Return the [x, y] coordinate for the center point of the cell that contains the specified text.  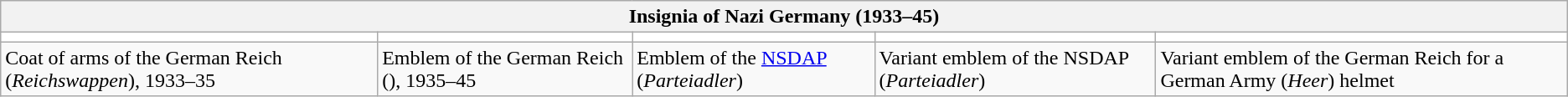
Coat of arms of the German Reich (Reichswappen), 1933–35 [189, 69]
Emblem of the NSDAP (Parteiadler) [754, 69]
Insignia of Nazi Germany (1933–45) [784, 17]
Variant emblem of the German Reich for a German Army (Heer) helmet [1362, 69]
Emblem of the German Reich (), 1935–45 [505, 69]
Variant emblem of the NSDAP (Parteiadler) [1015, 69]
